For the text-containing cell, return its midpoint in (X, Y) coordinate format. 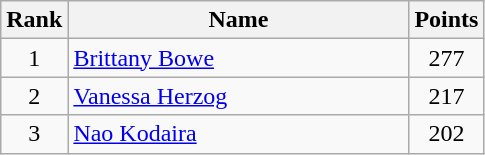
Brittany Bowe (238, 58)
Name (238, 20)
217 (446, 96)
202 (446, 134)
1 (34, 58)
Vanessa Herzog (238, 96)
3 (34, 134)
Rank (34, 20)
277 (446, 58)
Nao Kodaira (238, 134)
2 (34, 96)
Points (446, 20)
